Determine the (X, Y) coordinate at the center of the cell enclosing the given text.  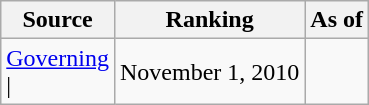
Governing| (58, 72)
As of (337, 20)
Ranking (209, 20)
Source (58, 20)
November 1, 2010 (209, 72)
